Identify which cell holds the provided text, then report its (X, Y) central coordinate. 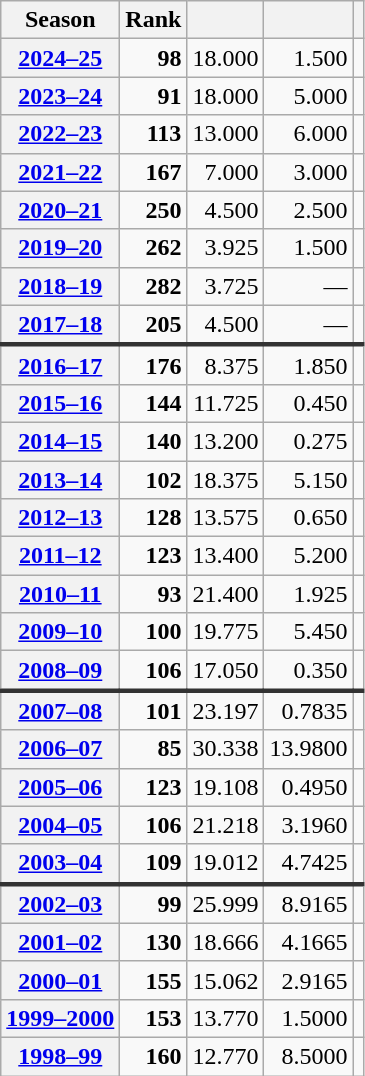
8.5000 (308, 1056)
17.050 (226, 671)
2004–05 (60, 825)
0.650 (308, 518)
0.450 (308, 403)
91 (154, 96)
3.1960 (308, 825)
144 (154, 403)
3.000 (308, 172)
5.000 (308, 96)
Rank (154, 20)
2002–03 (60, 904)
7.000 (226, 172)
21.218 (226, 825)
13.575 (226, 518)
2021–22 (60, 172)
2022–23 (60, 134)
205 (154, 325)
282 (154, 286)
5.150 (308, 479)
1.5000 (308, 1018)
140 (154, 441)
13.200 (226, 441)
13.000 (226, 134)
99 (154, 904)
2010–11 (60, 594)
2.9165 (308, 980)
11.725 (226, 403)
109 (154, 864)
18.375 (226, 479)
21.400 (226, 594)
25.999 (226, 904)
1.925 (308, 594)
160 (154, 1056)
0.275 (308, 441)
6.000 (308, 134)
30.338 (226, 749)
113 (154, 134)
176 (154, 365)
1.850 (308, 365)
5.450 (308, 632)
0.350 (308, 671)
2013–14 (60, 479)
93 (154, 594)
2003–04 (60, 864)
0.4950 (308, 787)
130 (154, 942)
3.725 (226, 286)
155 (154, 980)
2019–20 (60, 248)
2001–02 (60, 942)
2007–08 (60, 710)
167 (154, 172)
1999–2000 (60, 1018)
19.012 (226, 864)
2017–18 (60, 325)
13.770 (226, 1018)
4.7425 (308, 864)
5.200 (308, 556)
2008–09 (60, 671)
2014–15 (60, 441)
2.500 (308, 210)
0.7835 (308, 710)
2009–10 (60, 632)
13.9800 (308, 749)
262 (154, 248)
250 (154, 210)
2015–16 (60, 403)
12.770 (226, 1056)
1998–99 (60, 1056)
8.9165 (308, 904)
98 (154, 58)
2018–19 (60, 286)
15.062 (226, 980)
102 (154, 479)
85 (154, 749)
2020–21 (60, 210)
19.775 (226, 632)
2024–25 (60, 58)
8.375 (226, 365)
18.666 (226, 942)
19.108 (226, 787)
2011–12 (60, 556)
101 (154, 710)
Season (60, 20)
2006–07 (60, 749)
2012–13 (60, 518)
2000–01 (60, 980)
128 (154, 518)
2023–24 (60, 96)
153 (154, 1018)
13.400 (226, 556)
3.925 (226, 248)
100 (154, 632)
2016–17 (60, 365)
4.1665 (308, 942)
23.197 (226, 710)
2005–06 (60, 787)
